Return the [x, y] coordinate for the center point of the cell that contains the specified text.  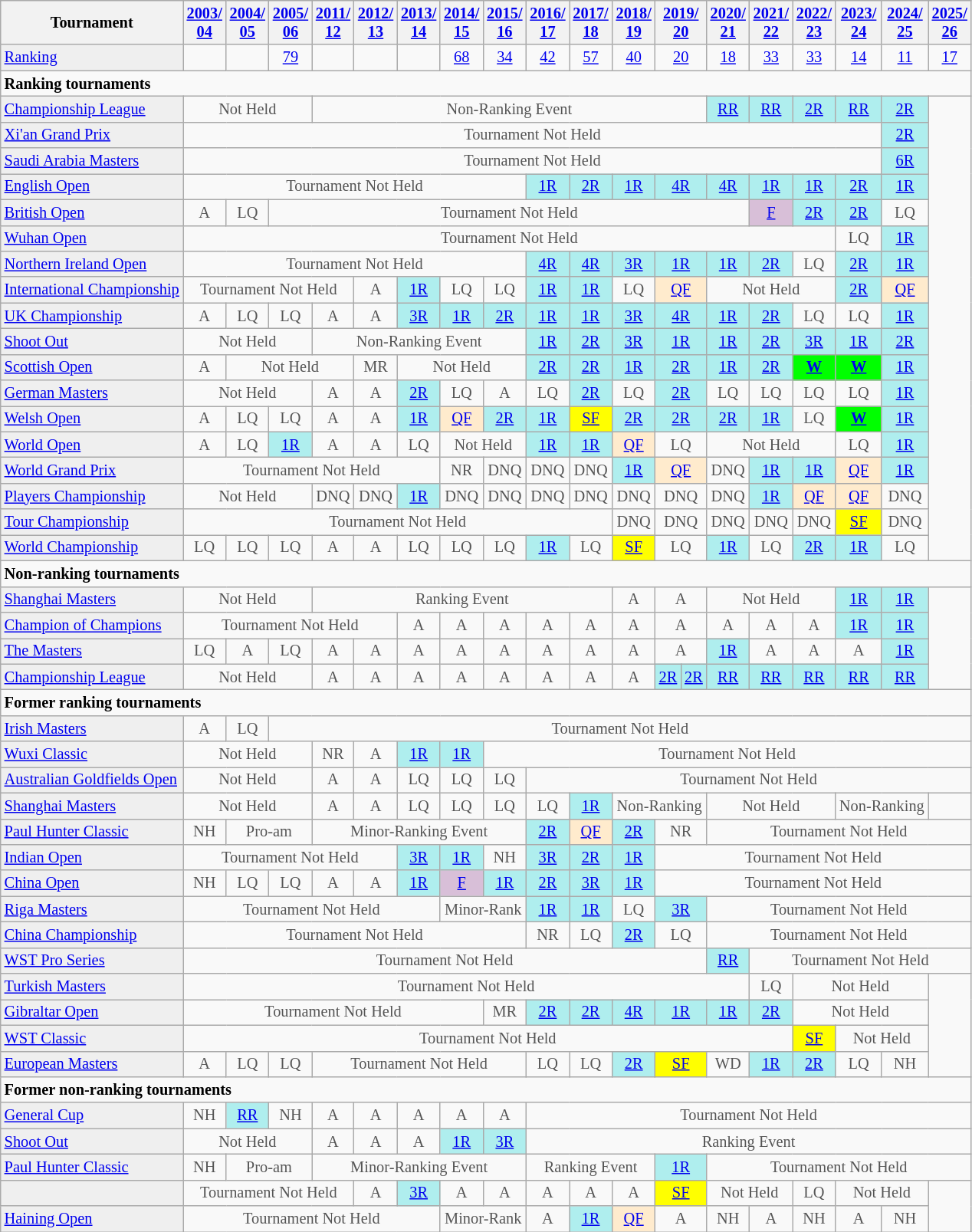
11 [905, 57]
Xi'an Grand Prix [92, 135]
34 [504, 57]
20 [681, 57]
English Open [92, 186]
Ranking tournaments [486, 84]
Tour Championship [92, 522]
79 [291, 57]
Scottish Open [92, 367]
WD [728, 1064]
2011/12 [333, 22]
British Open [92, 212]
18 [728, 57]
2014/15 [461, 22]
Wuhan Open [92, 238]
42 [547, 57]
International Championship [92, 290]
German Masters [92, 393]
Irish Masters [92, 728]
2012/13 [376, 22]
57 [590, 57]
2017/18 [590, 22]
European Masters [92, 1064]
2024/25 [905, 22]
Former ranking tournaments [486, 702]
2022/23 [814, 22]
2013/14 [419, 22]
14 [859, 57]
General Cup [92, 1115]
2016/17 [547, 22]
Tournament [92, 22]
40 [634, 57]
Turkish Masters [92, 987]
World Grand Prix [92, 470]
Wuxi Classic [92, 754]
WST Classic [92, 1038]
Haining Open [92, 1219]
2025/26 [950, 22]
Champion of Champions [92, 625]
Players Championship [92, 496]
Saudi Arabia Masters [92, 161]
2021/22 [771, 22]
2004/05 [248, 22]
Ranking [92, 57]
Indian Open [92, 857]
Gibraltar Open [92, 1012]
2023/24 [859, 22]
WST Pro Series [92, 961]
Australian Goldfields Open [92, 780]
Northern Ireland Open [92, 264]
Former non-ranking tournaments [486, 1089]
2015/16 [504, 22]
2018/19 [634, 22]
China Championship [92, 935]
Non-ranking tournaments [486, 573]
UK Championship [92, 316]
World Open [92, 445]
68 [461, 57]
6R [905, 161]
The Masters [92, 651]
Welsh Open [92, 419]
Riga Masters [92, 909]
17 [950, 57]
2020/21 [728, 22]
2003/04 [205, 22]
World Championship [92, 547]
2019/20 [681, 22]
2005/06 [291, 22]
China Open [92, 883]
